Extract the [x, y] coordinate from the center of the cell holding the provided text.  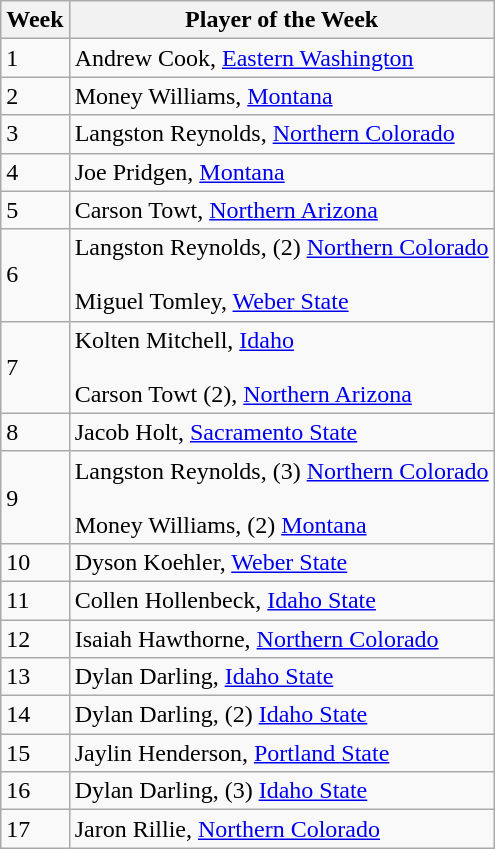
8 [35, 432]
12 [35, 639]
Dylan Darling, (2) Idaho State [282, 715]
15 [35, 753]
Dylan Darling, (3) Idaho State [282, 791]
Kolten Mitchell, IdahoCarson Towt (2), Northern Arizona [282, 367]
14 [35, 715]
Andrew Cook, Eastern Washington [282, 58]
17 [35, 829]
Langston Reynolds, (2) Northern ColoradoMiguel Tomley, Weber State [282, 275]
10 [35, 562]
Isaiah Hawthorne, Northern Colorado [282, 639]
11 [35, 600]
Money Williams, Montana [282, 96]
2 [35, 96]
6 [35, 275]
Player of the Week [282, 20]
Jaron Rillie, Northern Colorado [282, 829]
16 [35, 791]
3 [35, 134]
Langston Reynolds, Northern Colorado [282, 134]
9 [35, 497]
Dyson Koehler, Weber State [282, 562]
Week [35, 20]
Jaylin Henderson, Portland State [282, 753]
Carson Towt, Northern Arizona [282, 210]
Langston Reynolds, (3) Northern ColoradoMoney Williams, (2) Montana [282, 497]
Collen Hollenbeck, Idaho State [282, 600]
Dylan Darling, Idaho State [282, 677]
7 [35, 367]
Joe Pridgen, Montana [282, 172]
Jacob Holt, Sacramento State [282, 432]
5 [35, 210]
4 [35, 172]
13 [35, 677]
1 [35, 58]
